Capture the cell that displays the provided text and extract its (x, y) central coordinate. 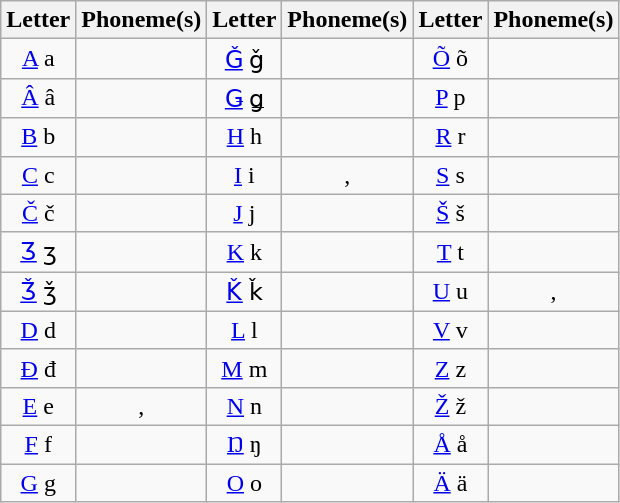
Ž ž (450, 406)
G g (38, 483)
M m (244, 368)
N n (244, 406)
A a (38, 59)
P p (450, 98)
K k (244, 252)
Ŋ ŋ (244, 444)
E e (38, 406)
Č č (38, 213)
U u (450, 292)
Å å (450, 444)
Ǥ ǥ (244, 98)
I i (244, 175)
B b (38, 137)
Đ đ (38, 368)
Z z (450, 368)
Ǧ ǧ (244, 59)
O o (244, 483)
S s (450, 175)
H h (244, 137)
Ʒ ʒ (38, 252)
R r (450, 137)
Ǩ ǩ (244, 292)
T t (450, 252)
Š š (450, 213)
C c (38, 175)
Õ õ (450, 59)
Ä ä (450, 483)
V v (450, 330)
Ǯ ǯ (38, 292)
D d (38, 330)
L l (244, 330)
J j (244, 213)
Â â (38, 98)
F f (38, 444)
